Locate the cell with the specified text and output its (x, y) center coordinate. 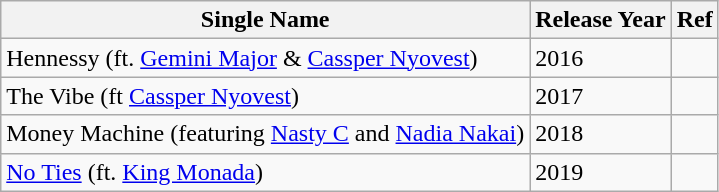
2016 (600, 58)
The Vibe (ft Cassper Nyovest) (266, 96)
Release Year (600, 20)
2017 (600, 96)
Ref (694, 20)
Hennessy (ft. Gemini Major & Cassper Nyovest) (266, 58)
No Ties (ft. King Monada) (266, 172)
2019 (600, 172)
Single Name (266, 20)
2018 (600, 134)
Money Machine (featuring Nasty C and Nadia Nakai) (266, 134)
